Output the [x, y] coordinate of the center of the cell containing the given text.  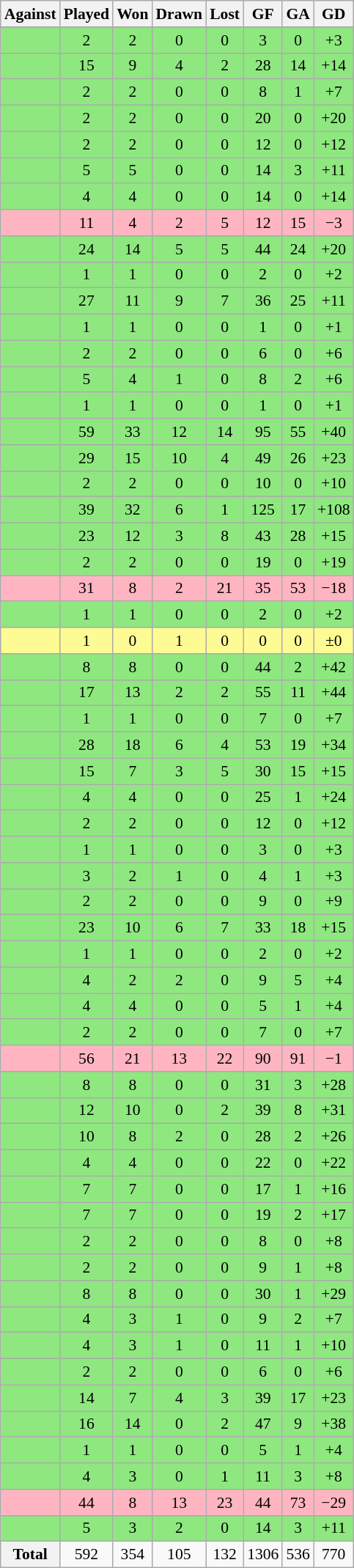
GF [262, 14]
+24 [334, 798]
35 [262, 589]
536 [298, 1555]
+38 [334, 1424]
−1 [334, 1059]
Total [31, 1555]
+22 [334, 1163]
27 [86, 301]
49 [262, 458]
90 [262, 1059]
+9 [334, 902]
43 [262, 537]
+34 [334, 746]
−29 [334, 1503]
20 [262, 119]
125 [262, 510]
GD [334, 14]
73 [298, 1503]
+16 [334, 1189]
36 [262, 301]
GA [298, 14]
+29 [334, 1294]
770 [334, 1555]
Played [86, 14]
95 [262, 432]
Won [132, 14]
+40 [334, 432]
59 [86, 432]
+19 [334, 562]
592 [86, 1555]
1306 [262, 1555]
132 [224, 1555]
Against [31, 14]
47 [262, 1424]
+44 [334, 693]
+42 [334, 667]
105 [179, 1555]
+108 [334, 510]
+28 [334, 1085]
29 [86, 458]
±0 [334, 641]
−3 [334, 223]
91 [298, 1059]
32 [132, 510]
−18 [334, 589]
Drawn [179, 14]
354 [132, 1555]
+31 [334, 1111]
26 [298, 458]
Lost [224, 14]
16 [86, 1424]
+17 [334, 1215]
56 [86, 1059]
+26 [334, 1137]
